Identify which cell holds the provided text, then report its (x, y) central coordinate. 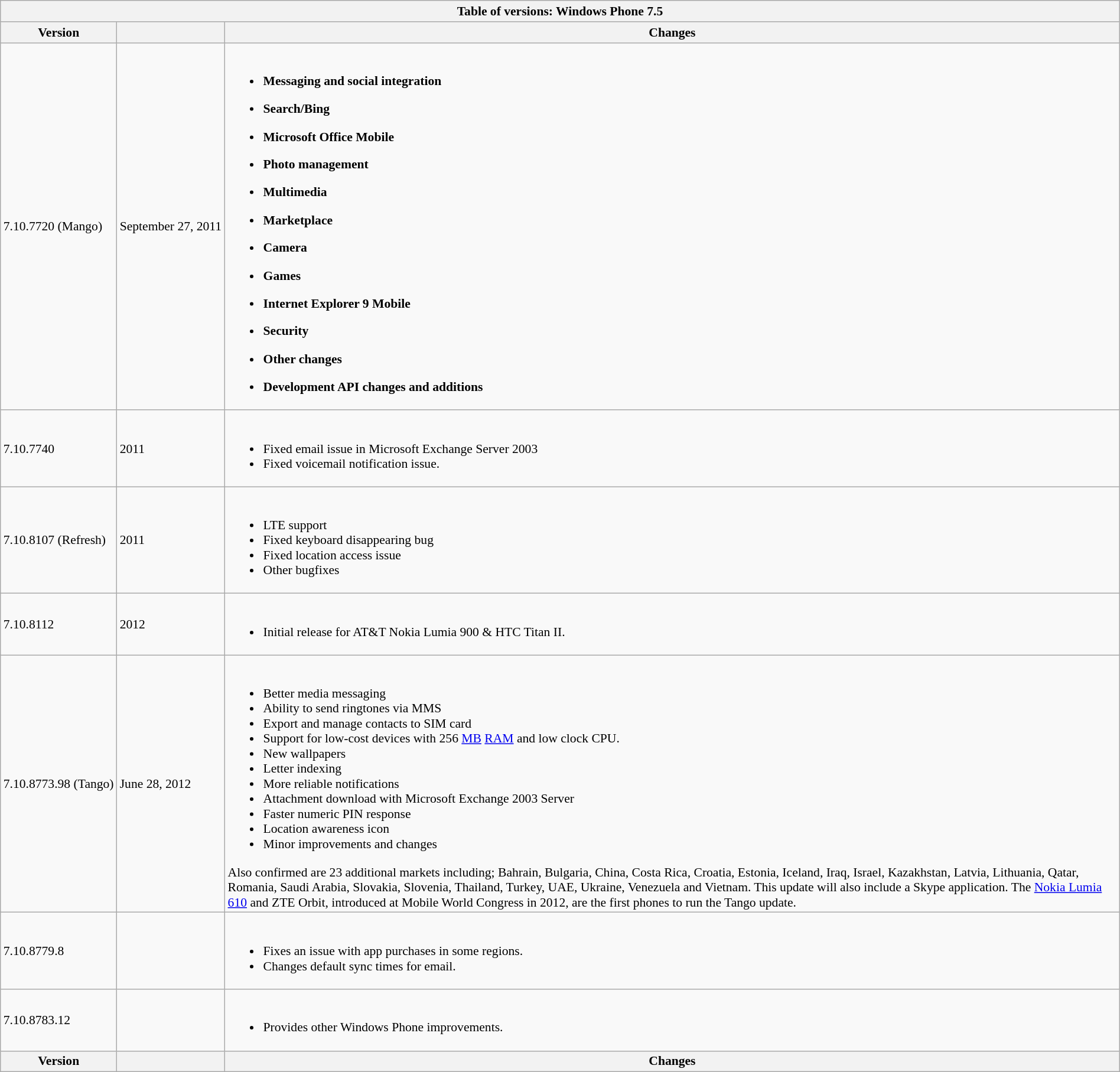
7.10.8773.98 (Tango) (59, 784)
7.10.8112 (59, 624)
7.10.8783.12 (59, 1020)
7.10.8779.8 (59, 951)
Initial release for AT&T Nokia Lumia 900 & HTC Titan II. (672, 624)
2012 (171, 624)
7.10.7740 (59, 449)
Provides other Windows Phone improvements. (672, 1020)
Fixes an issue with app purchases in some regions.Changes default sync times for email. (672, 951)
September 27, 2011 (171, 226)
LTE supportFixed keyboard disappearing bugFixed location access issueOther bugfixes (672, 540)
7.10.7720 (Mango) (59, 226)
7.10.8107 (Refresh) (59, 540)
Table of versions: Windows Phone 7.5 (560, 11)
Fixed email issue in Microsoft Exchange Server 2003Fixed voicemail notification issue. (672, 449)
June 28, 2012 (171, 784)
